For the text-containing cell, return its midpoint in (X, Y) coordinate format. 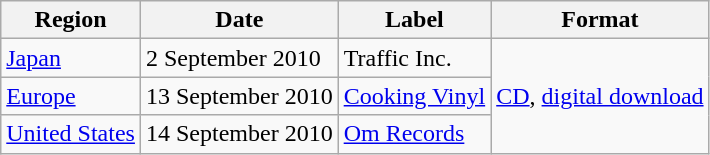
Label (414, 20)
CD, digital download (600, 96)
14 September 2010 (239, 134)
2 September 2010 (239, 58)
United States (71, 134)
Format (600, 20)
Region (71, 20)
Om Records (414, 134)
Traffic Inc. (414, 58)
Cooking Vinyl (414, 96)
Date (239, 20)
Europe (71, 96)
Japan (71, 58)
13 September 2010 (239, 96)
